Provide the (x, y) coordinate of the cell's center where the given text is located.  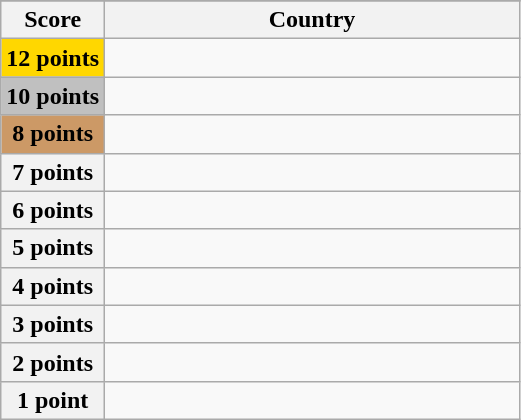
3 points (53, 324)
2 points (53, 362)
5 points (53, 248)
8 points (53, 134)
12 points (53, 58)
Country (312, 20)
6 points (53, 210)
4 points (53, 286)
1 point (53, 400)
Score (53, 20)
10 points (53, 96)
7 points (53, 172)
